Output the (X, Y) coordinate of the center of the cell containing the given text.  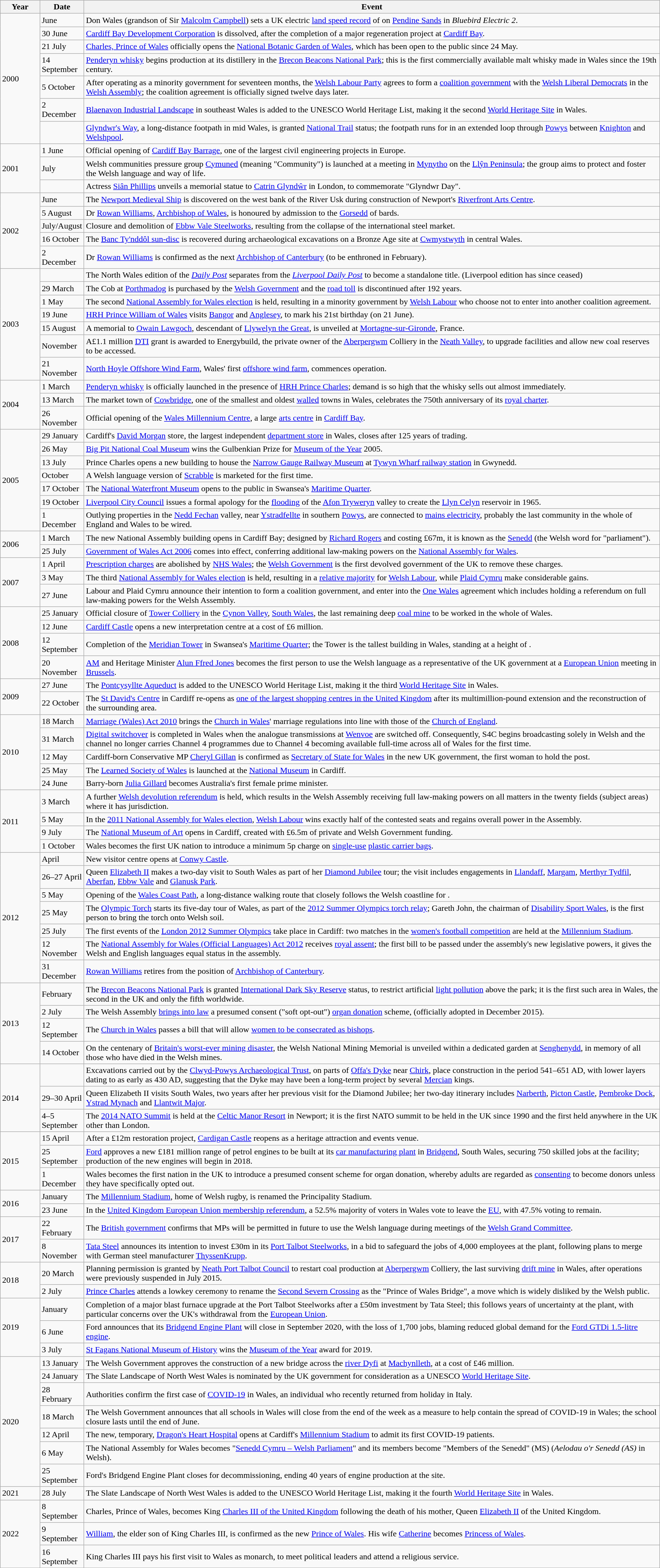
2013 (20, 1023)
3 March (62, 802)
21 July (62, 47)
1 April (62, 564)
17 October (62, 489)
The British government confirms that MPs will be permitted in future to use the Welsh language during meetings of the Welsh Grand Committee. (372, 1228)
The third National Assembly for Wales election is held, resulting in a relative majority for Welsh Labour, while Plaid Cymru make considerable gains. (372, 578)
2019 (20, 1327)
St Fagans National Museum of History wins the Museum of the Year award for 2019. (372, 1350)
Cardiff Castle opens a new interpretation centre at a cost of £6 million. (372, 627)
20 November (62, 667)
The new, temporary, Dragon's Heart Hospital opens at Cardiff's Millennium Stadium to admit its first COVID-19 patients. (372, 1435)
July/August (62, 226)
2005 (20, 480)
2006 (20, 544)
25 January (62, 613)
16 October (62, 239)
In the 2011 National Assembly for Wales election, Welsh Labour wins exactly half of the contested seats and regains overall power in the Assembly. (372, 819)
Opening of the Wales Coast Path, a long-distance walking route that closely follows the Welsh coastline for . (372, 895)
October (62, 476)
2002 (20, 230)
19 June (62, 315)
Cardiff Bay Development Corporation is dissolved, after the completion of a major regeneration project at Cardiff Bay. (372, 33)
12 April (62, 1435)
The Welsh Government approves the construction of a new bridge across the river Dyfi at Machynlleth, at a cost of £46 million. (372, 1363)
15 April (62, 1138)
The Slate Landscape of North West Wales is added to the UNESCO World Heritage List, making it the fourth World Heritage Site in Wales. (372, 1493)
In the United Kingdom European Union membership referendum, a 52.5% majority of voters in Wales vote to leave the EU, with 47.5% voting to remain. (372, 1210)
Blaenavon Industrial Landscape in southeast Wales is added to the UNESCO World Heritage List, making it the second World Heritage Site in Wales. (372, 110)
Cardiff-born Conservative MP Cheryl Gillan is confirmed as Secretary of State for Wales in the new UK government, the first woman to hold the post. (372, 757)
Completion of the Meridian Tower in Swansea's Maritime Quarter; the Tower is the tallest building in Wales, standing at a height of . (372, 644)
6 June (62, 1332)
30 June (62, 33)
William, the elder son of King Charles III, is confirmed as the new Prince of Wales. His wife Catherine becomes Princess of Wales. (372, 1534)
King Charles III pays his first visit to Wales as monarch, to meet political leaders and attend a religious service. (372, 1557)
3 May (62, 578)
The market town of Cowbridge, one of the smallest and oldest walled towns in Wales, celebrates the 750th anniversary of its royal charter. (372, 400)
Date (62, 7)
1 October (62, 846)
4–5 September (62, 1120)
Official opening of Cardiff Bay Barrage, one of the largest civil engineering projects in Europe. (372, 150)
15 August (62, 328)
April (62, 859)
The Slate Landscape of North West Wales is nominated by the UK government for consideration as a UNESCO World Heritage Site. (372, 1376)
28 February (62, 1394)
2003 (20, 324)
Rowan Williams retires from the position of Archbishop of Canterbury. (372, 971)
24 January (62, 1376)
Charles, Prince of Wales officially opens the National Botanic Garden of Wales, which has been open to the public since 24 May. (372, 47)
8 September (62, 1511)
2000 (20, 79)
26–27 April (62, 877)
2001 (20, 168)
Authorities confirm the first case of COVID-19 in Wales, an individual who recently returned from holiday in Italy. (372, 1394)
19 October (62, 502)
Closure and demolition of Ebbw Vale Steelworks, resulting from the collapse of the international steel market. (372, 226)
Year (20, 7)
2012 (20, 917)
New visitor centre opens at Conwy Castle. (372, 859)
Prescription charges are abolished by NHS Wales; the Welsh Government is the first devolved government of the UK to remove these charges. (372, 564)
2020 (20, 1422)
Dr Rowan Williams is confirmed as the next Archbishop of Canterbury (to be enthroned in February). (372, 257)
Dr Rowan Williams, Archbishop of Wales, is honoured by admission to the Gorsedd of bards. (372, 213)
The Newport Medieval Ship is discovered on the west bank of the River Usk during construction of Newport's Riverfront Arts Centre. (372, 199)
Prince Charles opens a new building to house the Narrow Gauge Railway Museum at Tywyn Wharf railway station in Gwynedd. (372, 462)
The Welsh Assembly brings into law a presumed consent ("soft opt-out") organ donation scheme, (officially adopted in December 2015). (372, 1012)
2017 (20, 1239)
26 November (62, 417)
31 December (62, 971)
2014 (20, 1098)
12 June (62, 627)
8 November (62, 1250)
Don Wales (grandson of Sir Malcolm Campbell) sets a UK electric land speed record of on Pendine Sands in Bluebird Electric 2. (372, 20)
12 May (62, 757)
2008 (20, 643)
22 October (62, 703)
2009 (20, 697)
Marriage (Wales) Act 2010 brings the Church in Wales' marriage regulations into line with those of the Church of England. (372, 721)
16 September (62, 1557)
Charles, Prince of Wales, becomes King Charles III of the United Kingdom following the death of his mother, Queen Elizabeth II of the United Kingdom. (372, 1511)
Actress Siân Phillips unveils a memorial statue to Catrin Glyndŵr in London, to commemorate "Glyndwr Day". (372, 186)
14 September (62, 65)
Wales becomes the first UK nation to introduce a minimum 5p charge on single-use plastic carrier bags. (372, 846)
Ford's Bridgend Engine Plant closes for decommissioning, ending 40 years of engine production at the site. (372, 1475)
The Millennium Stadium, home of Welsh rugby, is renamed the Principality Stadium. (372, 1197)
November (62, 346)
The National Museum of Art opens in Cardiff, created with £6.5m of private and Welsh Government funding. (372, 833)
29–30 April (62, 1098)
13 July (62, 462)
13 January (62, 1363)
The Learned Society of Wales is launched at the National Museum in Cardiff. (372, 770)
Official closure of Tower Colliery in the Cynon Valley, South Wales, the last remaining deep coal mine to be worked in the whole of Wales. (372, 613)
5 August (62, 213)
July (62, 168)
A Welsh language version of Scrabble is marketed for the first time. (372, 476)
Official opening of the Wales Millennium Centre, a large arts centre in Cardiff Bay. (372, 417)
HRH Prince William of Wales visits Bangor and Anglesey, to mark his 21st birthday (on 21 June). (372, 315)
The National Waterfront Museum opens to the public in Swansea's Maritime Quarter. (372, 489)
2011 (20, 821)
22 February (62, 1228)
The Banc Ty'nddôl sun-disc is recovered during archaeological excavations on a Bronze Age site at Cwmystwyth in central Wales. (372, 239)
2016 (20, 1203)
6 May (62, 1453)
Big Pit National Coal Museum wins the Gulbenkian Prize for Museum of the Year 2005. (372, 449)
1 June (62, 150)
Event (372, 7)
1 May (62, 302)
Liverpool City Council issues a formal apology for the flooding of the Afon Tryweryn valley to create the Llyn Celyn reservoir in 1965. (372, 502)
20 March (62, 1273)
Government of Wales Act 2006 comes into effect, conferring additional law-making powers on the National Assembly for Wales. (372, 551)
2010 (20, 752)
2004 (20, 404)
23 June (62, 1210)
13 March (62, 400)
The Pontcysyllte Aqueduct is added to the UNESCO World Heritage List, making it the third World Heritage Site in Wales. (372, 685)
North Hoyle Offshore Wind Farm, Wales' first offshore wind farm, commences operation. (372, 369)
26 May (62, 449)
14 October (62, 1053)
24 June (62, 783)
9 July (62, 833)
A memorial to Owain Lawgoch, descendant of Llywelyn the Great, is unveiled at Mortagne-sur-Gironde, France. (372, 328)
Penderyn whisky is officially launched in the presence of HRH Prince Charles; demand is so high that the whisky sells out almost immediately. (372, 387)
Barry-born Julia Gillard becomes Australia's first female prime minister. (372, 783)
The North Wales edition of the Daily Post separates from the Liverpool Daily Post to become a standalone title. (Liverpool edition has since ceased) (372, 275)
2022 (20, 1534)
After a £12m restoration project, Cardigan Castle reopens as a heritage attraction and events venue. (372, 1138)
2018 (20, 1280)
2007 (20, 582)
2015 (20, 1161)
12 November (62, 948)
9 September (62, 1534)
3 July (62, 1350)
28 July (62, 1493)
Cardiff's David Morgan store, the largest independent department store in Wales, closes after 125 years of trading. (372, 436)
29 January (62, 436)
The Cob at Porthmadog is purchased by the Welsh Government and the road toll is discontinued after 192 years. (372, 288)
29 March (62, 288)
2021 (20, 1493)
31 March (62, 739)
5 October (62, 87)
February (62, 994)
21 November (62, 369)
The Church in Wales passes a bill that will allow women to be consecrated as bishops. (372, 1030)
